Find where the given text appears and provide that cell's center as [x, y] coordinate. 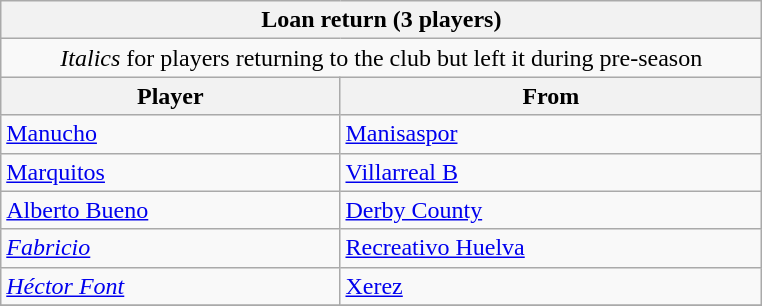
Derby County [551, 210]
Manisaspor [551, 134]
Player [170, 96]
From [551, 96]
Villarreal B [551, 172]
Fabricio [170, 248]
Xerez [551, 286]
Manucho [170, 134]
Héctor Font [170, 286]
Alberto Bueno [170, 210]
Italics for players returning to the club but left it during pre-season [382, 58]
Marquitos [170, 172]
Recreativo Huelva [551, 248]
Loan return (3 players) [382, 20]
